Return the [X, Y] coordinate for the center point of the cell that contains the specified text.  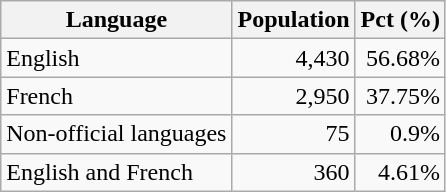
2,950 [294, 96]
Non-official languages [116, 134]
75 [294, 134]
Language [116, 20]
4,430 [294, 58]
English [116, 58]
French [116, 96]
Population [294, 20]
360 [294, 172]
English and French [116, 172]
Pct (%) [400, 20]
0.9% [400, 134]
56.68% [400, 58]
4.61% [400, 172]
37.75% [400, 96]
